Pinpoint the cell where the given text exists, returning its (x, y) midpoint coordinate. 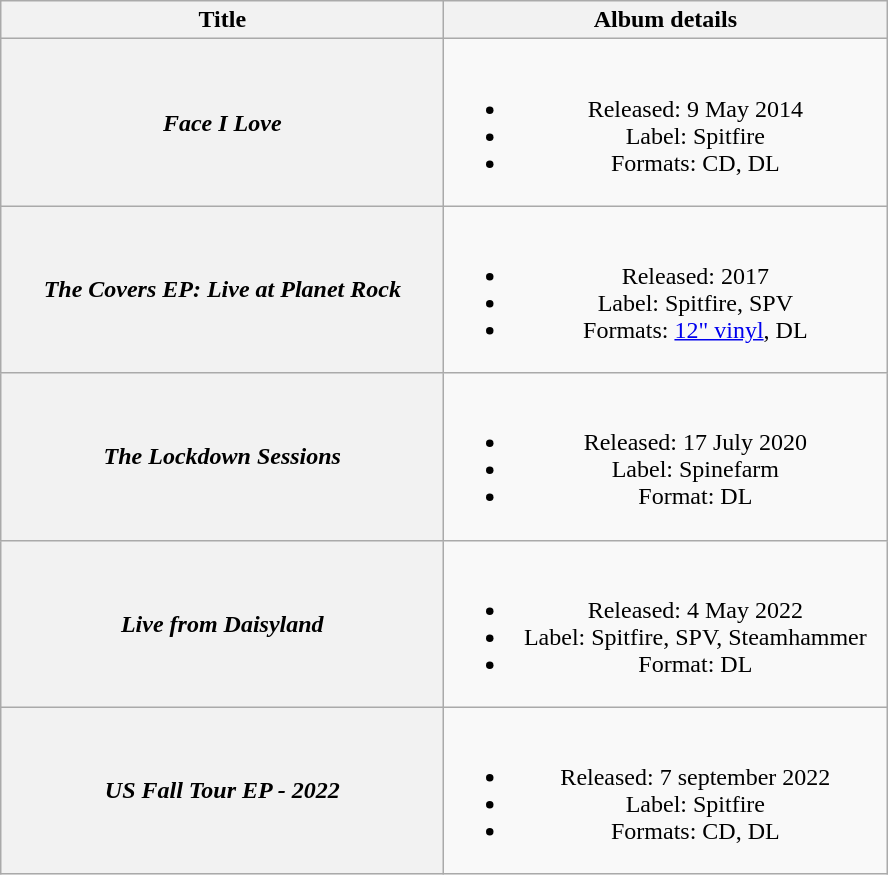
The Covers EP: Live at Planet Rock (222, 290)
Album details (666, 20)
Released: 4 May 2022Label: Spitfire, SPV, SteamhammerFormat: DL (666, 624)
US Fall Tour EP - 2022 (222, 790)
The Lockdown Sessions (222, 456)
Released: 9 May 2014Label: SpitfireFormats: CD, DL (666, 122)
Released: 7 september 2022Label: SpitfireFormats: CD, DL (666, 790)
Live from Daisyland (222, 624)
Released: 2017Label: Spitfire, SPVFormats: 12" vinyl, DL (666, 290)
Face I Love (222, 122)
Title (222, 20)
Released: 17 July 2020Label: SpinefarmFormat: DL (666, 456)
